From the cell containing the given text, extract its center point as (x, y) coordinate. 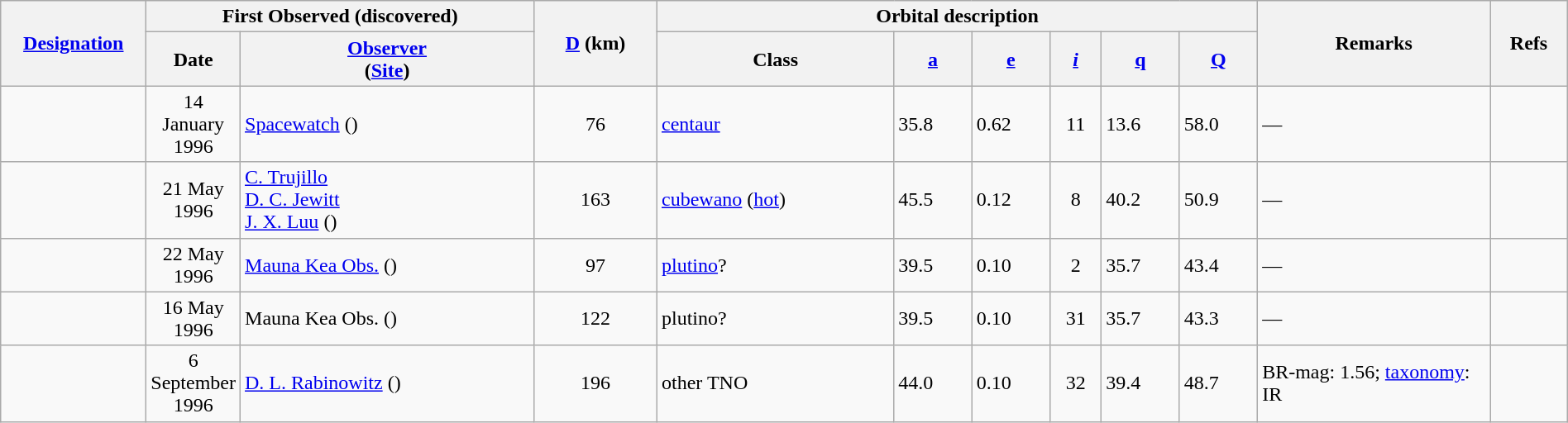
196 (595, 383)
2 (1075, 264)
122 (595, 319)
C. TrujilloD. C. JewittJ. X. Luu () (387, 200)
Class (775, 59)
BR-mag: 1.56; taxonomy: IR (1374, 383)
a (933, 59)
22 May 1996 (194, 264)
First Observed (discovered) (341, 17)
40.2 (1140, 200)
16 May 1996 (194, 319)
21 May 1996 (194, 200)
44.0 (933, 383)
14 January 1996 (194, 124)
76 (595, 124)
Date (194, 59)
Remarks (1374, 43)
q (1140, 59)
45.5 (933, 200)
e (1011, 59)
Observer(Site) (387, 59)
35.8 (933, 124)
8 (1075, 200)
Spacewatch () (387, 124)
39.4 (1140, 383)
0.12 (1011, 200)
centaur (775, 124)
Refs (1529, 43)
D. L. Rabinowitz () (387, 383)
6 September 1996 (194, 383)
cubewano (hot) (775, 200)
32 (1075, 383)
163 (595, 200)
Designation (74, 43)
50.9 (1218, 200)
i (1075, 59)
0.62 (1011, 124)
Q (1218, 59)
58.0 (1218, 124)
31 (1075, 319)
other TNO (775, 383)
Orbital description (957, 17)
11 (1075, 124)
43.3 (1218, 319)
97 (595, 264)
D (km) (595, 43)
48.7 (1218, 383)
13.6 (1140, 124)
43.4 (1218, 264)
